Determine the [X, Y] coordinate at the center of the cell enclosing the given text.  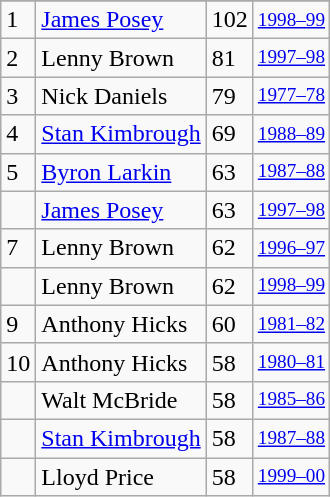
Nick Daniels [121, 96]
1985–86 [291, 400]
3 [18, 96]
1988–89 [291, 134]
9 [18, 324]
81 [230, 58]
7 [18, 248]
1996–97 [291, 248]
79 [230, 96]
Lloyd Price [121, 477]
1999–00 [291, 477]
60 [230, 324]
102 [230, 20]
1980–81 [291, 362]
2 [18, 58]
1 [18, 20]
4 [18, 134]
Byron Larkin [121, 172]
1981–82 [291, 324]
10 [18, 362]
69 [230, 134]
Walt McBride [121, 400]
1977–78 [291, 96]
5 [18, 172]
